Extract the (x, y) coordinate from the center of the cell holding the provided text.  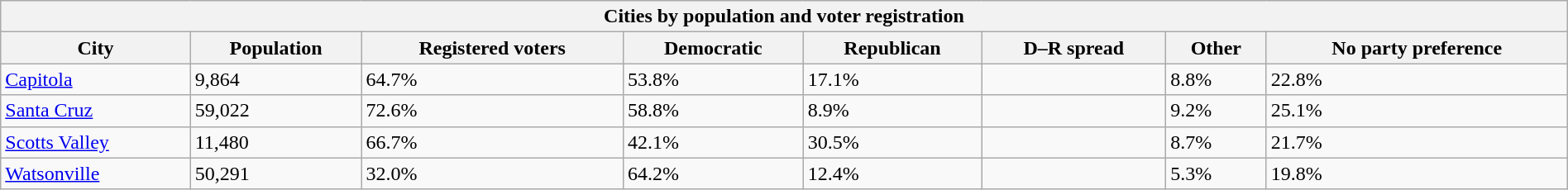
5.3% (1217, 173)
Other (1217, 48)
30.5% (892, 142)
64.7% (493, 79)
8.9% (892, 111)
City (96, 48)
21.7% (1417, 142)
19.8% (1417, 173)
25.1% (1417, 111)
Democratic (713, 48)
42.1% (713, 142)
50,291 (276, 173)
Watsonville (96, 173)
59,022 (276, 111)
66.7% (493, 142)
Scotts Valley (96, 142)
Capitola (96, 79)
11,480 (276, 142)
32.0% (493, 173)
Population (276, 48)
9,864 (276, 79)
17.1% (892, 79)
Registered voters (493, 48)
D–R spread (1073, 48)
9.2% (1217, 111)
72.6% (493, 111)
Santa Cruz (96, 111)
58.8% (713, 111)
No party preference (1417, 48)
Cities by population and voter registration (784, 17)
22.8% (1417, 79)
8.7% (1217, 142)
64.2% (713, 173)
12.4% (892, 173)
Republican (892, 48)
53.8% (713, 79)
8.8% (1217, 79)
